Return the (x, y) coordinate for the center point of the cell that contains the specified text.  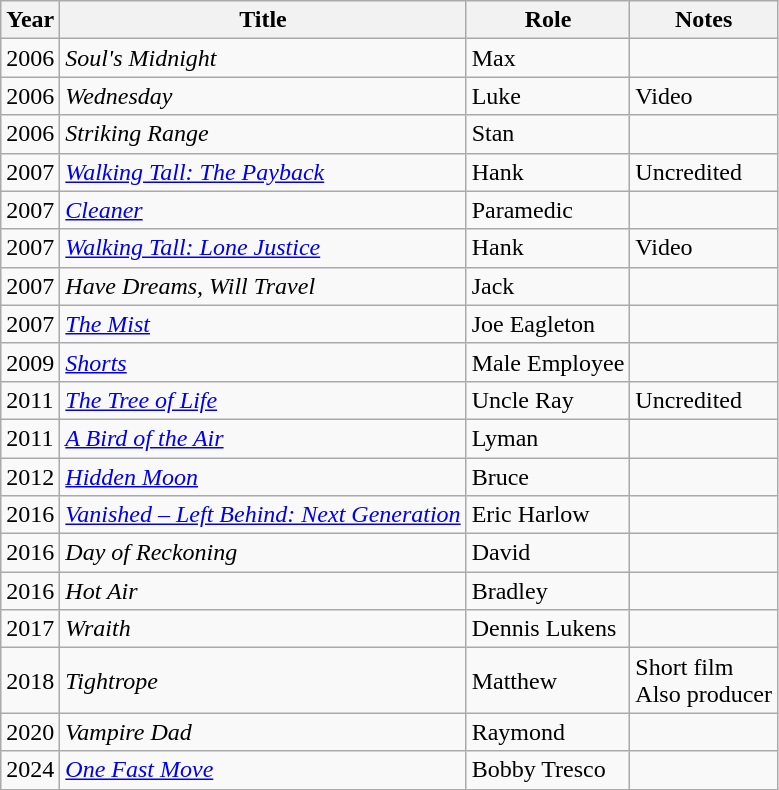
Vampire Dad (263, 732)
Joe Eagleton (548, 324)
2024 (30, 770)
Bruce (548, 477)
Shorts (263, 362)
Striking Range (263, 134)
Raymond (548, 732)
Luke (548, 96)
Bobby Tresco (548, 770)
Bradley (548, 591)
Short filmAlso producer (704, 680)
Walking Tall: Lone Justice (263, 248)
Walking Tall: The Payback (263, 172)
Day of Reckoning (263, 553)
Tightrope (263, 680)
Matthew (548, 680)
Hidden Moon (263, 477)
Title (263, 20)
Eric Harlow (548, 515)
The Mist (263, 324)
Vanished – Left Behind: Next Generation (263, 515)
Role (548, 20)
Uncle Ray (548, 400)
2018 (30, 680)
2020 (30, 732)
David (548, 553)
Male Employee (548, 362)
Paramedic (548, 210)
One Fast Move (263, 770)
Dennis Lukens (548, 629)
Year (30, 20)
Wraith (263, 629)
Have Dreams, Will Travel (263, 286)
2017 (30, 629)
Notes (704, 20)
The Tree of Life (263, 400)
Wednesday (263, 96)
Jack (548, 286)
2009 (30, 362)
Hot Air (263, 591)
Stan (548, 134)
Lyman (548, 438)
Max (548, 58)
Cleaner (263, 210)
A Bird of the Air (263, 438)
Soul's Midnight (263, 58)
2012 (30, 477)
